Output the [X, Y] coordinate of the center of the cell containing the given text.  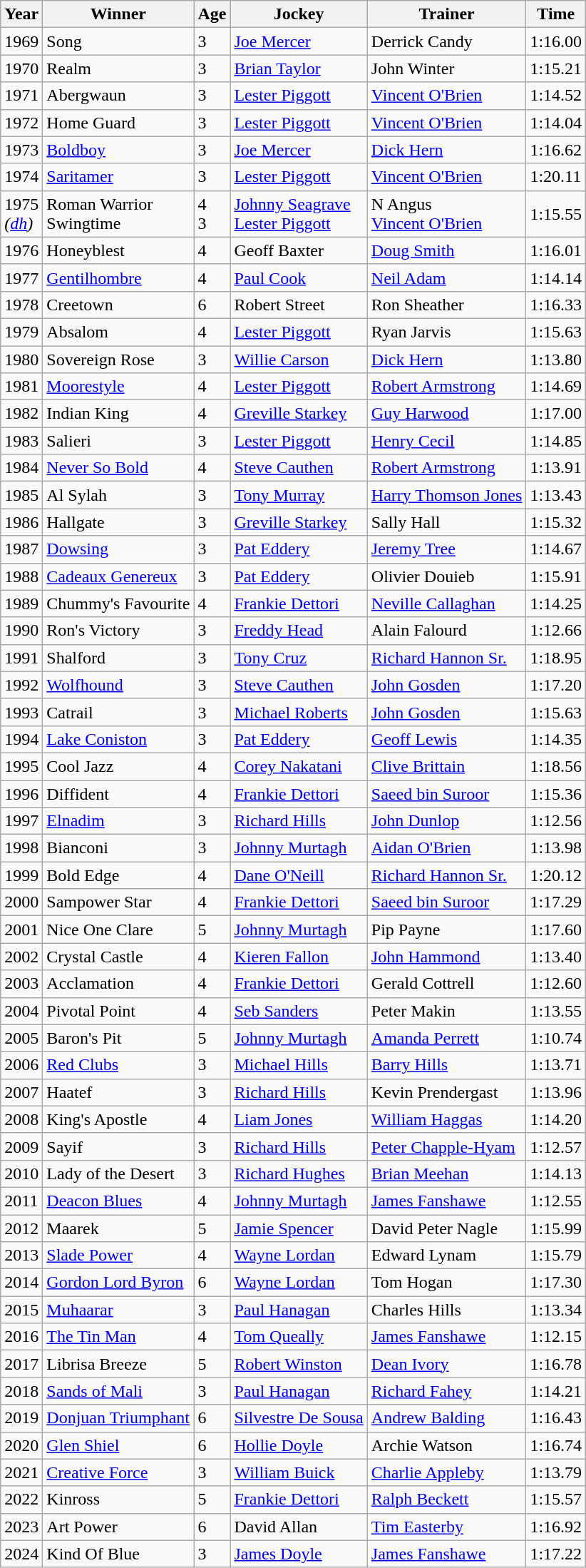
Neil Adam [446, 278]
1971 [21, 96]
1:13.55 [556, 1011]
Age [212, 14]
2018 [21, 1391]
2004 [21, 1011]
Ryan Jarvis [446, 332]
1984 [21, 468]
Kieren Fallon [299, 957]
Brian Taylor [299, 68]
1:13.91 [556, 468]
Amanda Perrett [446, 1038]
1985 [21, 495]
Pivotal Point [118, 1011]
Realm [118, 68]
Liam Jones [299, 1119]
Freddy Head [299, 631]
Michael Hills [299, 1065]
1:16.74 [556, 1445]
Cadeaux Genereux [118, 576]
1:15.91 [556, 576]
2017 [21, 1364]
1992 [21, 685]
2020 [21, 1445]
John Dunlop [446, 821]
1:13.43 [556, 495]
1:18.95 [556, 658]
1:15.55 [556, 214]
1972 [21, 123]
Willie Carson [299, 359]
1:12.57 [556, 1146]
Chummy's Favourite [118, 604]
1983 [21, 441]
Saritamer [118, 177]
2002 [21, 957]
Barry Hills [446, 1065]
Wolfhound [118, 685]
Bold Edge [118, 875]
Gentilhombre [118, 278]
King's Apostle [118, 1119]
Aidan O'Brien [446, 848]
1:17.20 [556, 685]
2010 [21, 1174]
Diffident [118, 794]
Year [21, 14]
1:13.40 [556, 957]
Brian Meehan [446, 1174]
Dean Ivory [446, 1364]
Dane O'Neill [299, 875]
2014 [21, 1283]
1:18.56 [556, 766]
Charlie Appleby [446, 1472]
1999 [21, 875]
1970 [21, 68]
1:14.13 [556, 1174]
2001 [21, 930]
2000 [21, 902]
Shalford [118, 658]
Creative Force [118, 1472]
2008 [21, 1119]
1979 [21, 332]
1:17.30 [556, 1283]
43 [212, 214]
Librisa Breeze [118, 1364]
The Tin Man [118, 1337]
Tom Queally [299, 1337]
1974 [21, 177]
Clive Brittain [446, 766]
Geoff Baxter [299, 250]
James Doyle [299, 1554]
Sally Hall [446, 522]
1:16.78 [556, 1364]
Geoff Lewis [446, 739]
Winner [118, 14]
1:13.98 [556, 848]
Seb Sanders [299, 1011]
Peter Makin [446, 1011]
1:12.15 [556, 1337]
2015 [21, 1310]
John Winter [446, 68]
1:13.34 [556, 1310]
1982 [21, 414]
Peter Chapple-Hyam [446, 1146]
1975(dh) [21, 214]
1:14.04 [556, 123]
1:12.55 [556, 1201]
Sampower Star [118, 902]
1990 [21, 631]
1:12.56 [556, 821]
1:14.35 [556, 739]
N AngusVincent O'Brien [446, 214]
Jockey [299, 14]
Catrail [118, 712]
1:12.60 [556, 984]
David Allan [299, 1527]
1:15.36 [556, 794]
1:14.52 [556, 96]
Donjuan Triumphant [118, 1418]
1:12.66 [556, 631]
1:14.14 [556, 278]
1995 [21, 766]
Dowsing [118, 549]
2022 [21, 1500]
1:13.96 [556, 1092]
1998 [21, 848]
2019 [21, 1418]
John Hammond [446, 957]
Neville Callaghan [446, 604]
Time [556, 14]
Boldboy [118, 150]
Tim Easterby [446, 1527]
Kevin Prendergast [446, 1092]
1:13.79 [556, 1472]
2007 [21, 1092]
Sayif [118, 1146]
William Buick [299, 1472]
Lake Coniston [118, 739]
1:16.92 [556, 1527]
Deacon Blues [118, 1201]
Crystal Castle [118, 957]
1:10.74 [556, 1038]
Paul Cook [299, 278]
1:16.00 [556, 41]
2012 [21, 1228]
Tony Cruz [299, 658]
1987 [21, 549]
2016 [21, 1337]
Red Clubs [118, 1065]
Gordon Lord Byron [118, 1283]
Robert Winston [299, 1364]
Roman WarriorSwingtime [118, 214]
Salieri [118, 441]
Bianconi [118, 848]
1988 [21, 576]
2005 [21, 1038]
Olivier Douieb [446, 576]
Slade Power [118, 1256]
1:14.85 [556, 441]
Archie Watson [446, 1445]
Song [118, 41]
Art Power [118, 1527]
1:13.71 [556, 1065]
Al Sylah [118, 495]
1:16.33 [556, 305]
Absalom [118, 332]
1981 [21, 387]
1973 [21, 150]
Richard Fahey [446, 1391]
1:17.22 [556, 1554]
Tom Hogan [446, 1283]
Silvestre De Sousa [299, 1418]
Sands of Mali [118, 1391]
2011 [21, 1201]
Muhaarar [118, 1310]
2024 [21, 1554]
Ralph Beckett [446, 1500]
Hallgate [118, 522]
Charles Hills [446, 1310]
Acclamation [118, 984]
2009 [21, 1146]
Moorestyle [118, 387]
Henry Cecil [446, 441]
Edward Lynam [446, 1256]
Corey Nakatani [299, 766]
Pip Payne [446, 930]
Alain Falourd [446, 631]
Ron Sheather [446, 305]
Gerald Cottrell [446, 984]
Lady of the Desert [118, 1174]
Derrick Candy [446, 41]
Indian King [118, 414]
1:15.21 [556, 68]
Andrew Balding [446, 1418]
Haatef [118, 1092]
1:20.12 [556, 875]
1989 [21, 604]
Guy Harwood [446, 414]
Maarek [118, 1228]
1:15.79 [556, 1256]
Creetown [118, 305]
David Peter Nagle [446, 1228]
Jamie Spencer [299, 1228]
Elnadim [118, 821]
Home Guard [118, 123]
1:17.00 [556, 414]
1:16.01 [556, 250]
2023 [21, 1527]
1:16.43 [556, 1418]
Johnny SeagraveLester Piggott [299, 214]
1978 [21, 305]
Honeyblest [118, 250]
2003 [21, 984]
1:14.21 [556, 1391]
1:15.99 [556, 1228]
2013 [21, 1256]
Ron's Victory [118, 631]
1993 [21, 712]
Trainer [446, 14]
1986 [21, 522]
Doug Smith [446, 250]
1:15.32 [556, 522]
1976 [21, 250]
William Haggas [446, 1119]
Cool Jazz [118, 766]
Michael Roberts [299, 712]
Glen Shiel [118, 1445]
1:15.57 [556, 1500]
1:17.60 [556, 930]
1:16.62 [556, 150]
Never So Bold [118, 468]
1:14.67 [556, 549]
1969 [21, 41]
1996 [21, 794]
1:20.11 [556, 177]
2006 [21, 1065]
Nice One Clare [118, 930]
1:14.20 [556, 1119]
Abergwaun [118, 96]
2021 [21, 1472]
1977 [21, 278]
Harry Thomson Jones [446, 495]
Richard Hughes [299, 1174]
Tony Murray [299, 495]
Kinross [118, 1500]
1991 [21, 658]
1:14.69 [556, 387]
1:14.25 [556, 604]
Sovereign Rose [118, 359]
1997 [21, 821]
Jeremy Tree [446, 549]
1994 [21, 739]
Baron's Pit [118, 1038]
Robert Street [299, 305]
Kind Of Blue [118, 1554]
1:17.29 [556, 902]
Hollie Doyle [299, 1445]
1980 [21, 359]
1:13.80 [556, 359]
